Return the [X, Y] coordinate for the center point of the cell that contains the specified text.  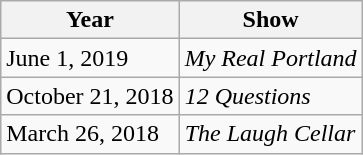
My Real Portland [270, 58]
June 1, 2019 [90, 58]
March 26, 2018 [90, 134]
The Laugh Cellar [270, 134]
Year [90, 20]
October 21, 2018 [90, 96]
12 Questions [270, 96]
Show [270, 20]
